Pinpoint the cell where the given text exists, returning its (X, Y) midpoint coordinate. 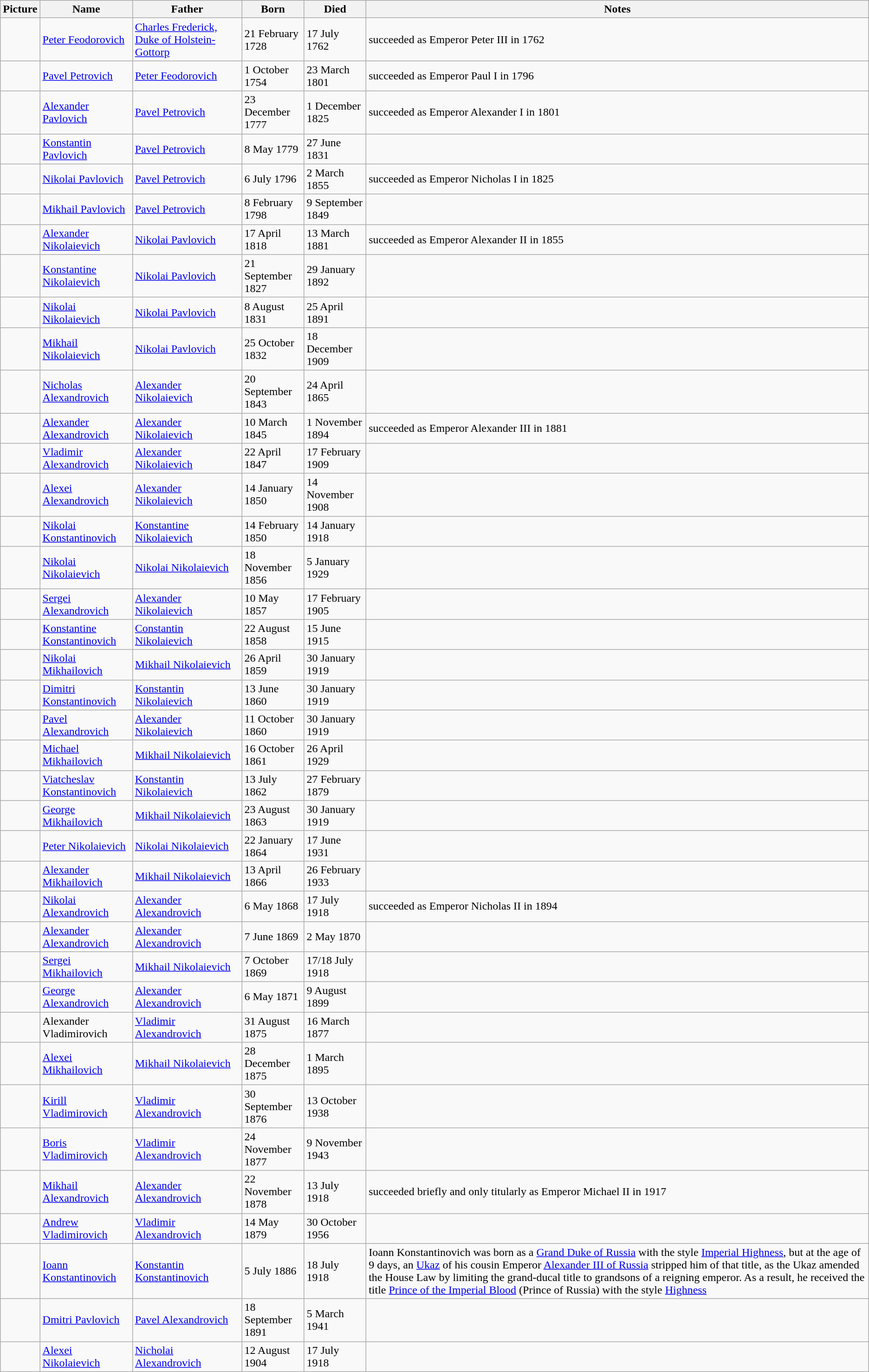
Sergei Mikhailovich (86, 967)
14 January 1918 (335, 531)
Notes (617, 9)
8 August 1831 (273, 312)
Nikolai Alexandrovich (86, 906)
17/18 July 1918 (335, 967)
Konstantin Konstantinovich (187, 1271)
Nikolai Mikhailovich (86, 665)
23 March 1801 (335, 76)
15 June 1915 (335, 634)
Father (187, 9)
18 December 1909 (335, 349)
succeeded as Emperor Alexander I in 1801 (617, 112)
succeeded as Emperor Paul I in 1796 (617, 76)
13 April 1866 (273, 876)
24 November 1877 (273, 1149)
17 February 1905 (335, 605)
6 May 1871 (273, 997)
21 September 1827 (273, 276)
5 July 1886 (273, 1271)
13 July 1918 (335, 1192)
18 September 1891 (273, 1320)
17 June 1931 (335, 846)
22 November 1878 (273, 1192)
16 March 1877 (335, 1027)
23 December 1777 (273, 112)
succeeded briefly and only titularly as Emperor Michael II in 1917 (617, 1192)
Boris Vladimirovich (86, 1149)
31 August 1875 (273, 1027)
Charles Frederick, Duke of Holstein-Gottorp (187, 39)
27 February 1879 (335, 786)
17 February 1909 (335, 459)
26 April 1859 (273, 665)
2 March 1855 (335, 179)
Alexander Mikhailovich (86, 876)
13 July 1862 (273, 786)
Peter Nikolaievich (86, 846)
9 November 1943 (335, 1149)
10 May 1857 (273, 605)
5 January 1929 (335, 568)
29 January 1892 (335, 276)
22 August 1858 (273, 634)
17 July 1762 (335, 39)
8 May 1779 (273, 149)
5 March 1941 (335, 1320)
9 September 1849 (335, 209)
George Mikhailovich (86, 815)
6 July 1796 (273, 179)
22 January 1864 (273, 846)
Picture (20, 9)
30 October 1956 (335, 1229)
succeeded as Emperor Nicholas II in 1894 (617, 906)
21 February 1728 (273, 39)
11 October 1860 (273, 725)
26 February 1933 (335, 876)
7 June 1869 (273, 936)
17 April 1818 (273, 240)
Alexei Nikolaievich (86, 1357)
1 November 1894 (335, 428)
Born (273, 9)
Mikhail Alexandrovich (86, 1192)
Died (335, 9)
Constantin Nikolaievich (187, 634)
14 November 1908 (335, 495)
30 September 1876 (273, 1106)
Alexei Alexandrovich (86, 495)
Alexei Mikhailovich (86, 1064)
7 October 1869 (273, 967)
6 May 1868 (273, 906)
26 April 1929 (335, 755)
20 September 1843 (273, 391)
Michael Mikhailovich (86, 755)
succeeded as Emperor Alexander II in 1855 (617, 240)
succeeded as Emperor Peter III in 1762 (617, 39)
Kirill Vladimirovich (86, 1106)
Alexander Pavlovich (86, 112)
12 August 1904 (273, 1357)
Mikhail Pavlovich (86, 209)
13 October 1938 (335, 1106)
2 May 1870 (335, 936)
Nicholas Alexandrovich (86, 391)
1 December 1825 (335, 112)
Dimitri Konstantinovich (86, 695)
28 December 1875 (273, 1064)
1 March 1895 (335, 1064)
14 February 1850 (273, 531)
Dmitri Pavlovich (86, 1320)
succeeded as Emperor Nicholas I in 1825 (617, 179)
Nikolai Konstantinovich (86, 531)
14 May 1879 (273, 1229)
24 April 1865 (335, 391)
Alexander Vladimirovich (86, 1027)
1 October 1754 (273, 76)
23 August 1863 (273, 815)
8 February 1798 (273, 209)
13 June 1860 (273, 695)
16 October 1861 (273, 755)
18 July 1918 (335, 1271)
Ioann Konstantinovich (86, 1271)
Andrew Vladimirovich (86, 1229)
25 October 1832 (273, 349)
18 November 1856 (273, 568)
Sergei Alexandrovich (86, 605)
13 March 1881 (335, 240)
14 January 1850 (273, 495)
Viatcheslav Konstantinovich (86, 786)
22 April 1847 (273, 459)
Name (86, 9)
10 March 1845 (273, 428)
9 August 1899 (335, 997)
25 April 1891 (335, 312)
Konstantine Konstantinovich (86, 634)
succeeded as Emperor Alexander III in 1881 (617, 428)
27 June 1831 (335, 149)
Konstantin Pavlovich (86, 149)
George Alexandrovich (86, 997)
Nicholai Alexandrovich (187, 1357)
